Detect which cell encompasses the target text, then output its [x, y] center coordinate. 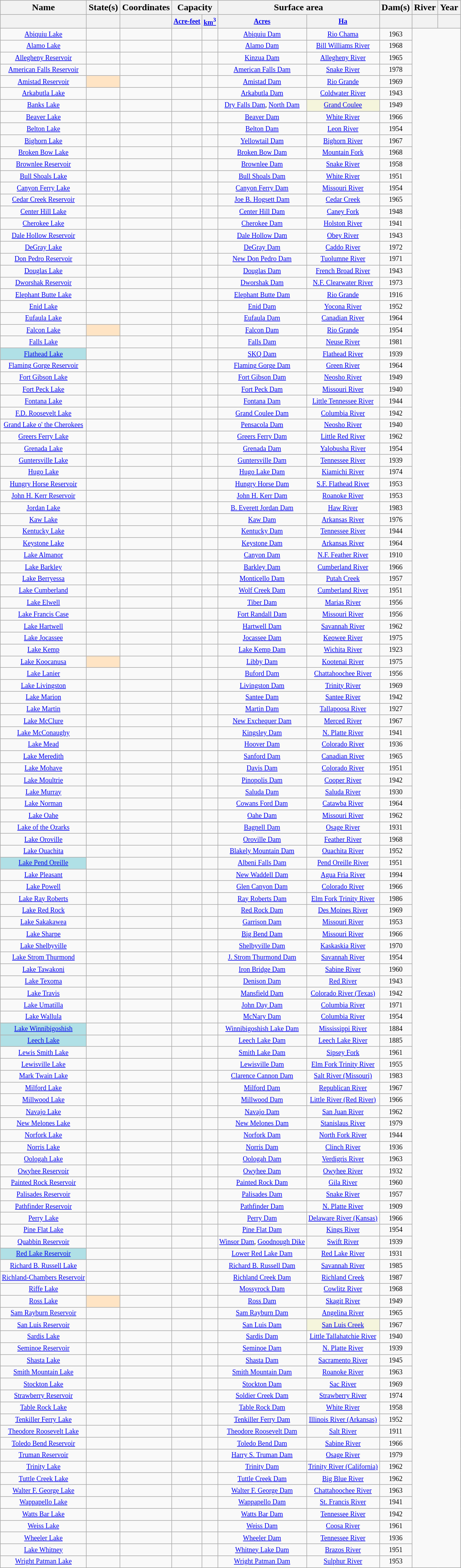
Greers Ferry Lake [43, 437]
Lewis Smith Lake [43, 1052]
Kinzua Dam [262, 58]
Putah Creek [343, 579]
Brazos River [343, 1550]
Guntersville Dam [262, 460]
Strawberry Reservoir [43, 1396]
Trinity River (California) [343, 1467]
Dworshak Dam [262, 283]
Hugo Lake Dam [262, 473]
1972 [396, 248]
Oologah Dam [262, 1159]
Sacramento River [343, 1361]
Dworshak Reservoir [43, 283]
Name [43, 8]
Red Lake River [343, 1253]
Grand Lake o' the Cherokees [43, 425]
Flaming Gorge Reservoir [43, 365]
Pend Oreille River [343, 863]
Wheeler Dam [262, 1538]
1948 [396, 212]
Flathead River [343, 354]
Grand Coulee [343, 106]
Marias River [343, 602]
Lake McClure [43, 721]
John H. Kerr Dam [262, 496]
Libby Dam [262, 662]
Illinois River (Arkansas) [343, 1420]
Hoover Dam [262, 744]
Trinity River [343, 685]
Red Lake Reservoir [43, 1253]
Owyhee River [343, 1171]
Tuttle Creek Lake [43, 1478]
Center Hill Dam [262, 212]
Republican River [343, 1088]
Amistad Reservoir [43, 81]
Yalobusha River [343, 449]
Coosa River [343, 1526]
Kentucky Lake [43, 532]
Ray Roberts Dam [262, 899]
Abiquiu Dam [262, 34]
1955 [396, 1064]
Monticello Dam [262, 579]
Davis Dam [262, 768]
Center Hill Lake [43, 212]
Bighorn River [343, 141]
Catawba River [343, 804]
1978 [396, 70]
Allegheny River [343, 58]
Tenkiller Ferry Lake [43, 1420]
Rio Chama [343, 34]
Tenkiller Ferry Dam [262, 1420]
Lake Travis [43, 993]
Blakely Mountain Dam [262, 851]
Truman Reservoir [43, 1455]
Merced River [343, 721]
Shasta Dam [262, 1361]
Lake Moultrie [43, 780]
Santee Dam [262, 697]
Lake Ouachita [43, 851]
Dale Hollow Reservoir [43, 236]
1945 [396, 1361]
Pathfinder Dam [262, 1206]
Haw River [343, 507]
Joe B. Hogsett Dam [262, 200]
Mossyrock Dam [262, 1289]
Elephant Butte Dam [262, 295]
Shelbyville Dam [262, 946]
Trinity Lake [43, 1467]
Oroville Dam [262, 839]
Norris Lake [43, 1147]
1916 [396, 295]
Lake Powell [43, 887]
Kings River [343, 1230]
Lake Pleasant [43, 875]
Soldier Creek Dam [262, 1396]
New Exchequer Dam [262, 721]
Lake Shelbyville [43, 946]
Leech Lake River [343, 1041]
1973 [396, 283]
Coldwater River [343, 93]
Enid Dam [262, 306]
Theodore Roosevelt Lake [43, 1431]
Swift River [343, 1242]
Lake Texoma [43, 982]
Bull Shoals Lake [43, 176]
DeGray Lake [43, 248]
Acre-feet [187, 22]
Eufaula Lake [43, 318]
Wichita River [343, 650]
Bagnell Dam [262, 827]
Amistad Dam [262, 81]
Smith Mountain Dam [262, 1372]
John Day Dam [262, 1005]
Richard B. Russell Dam [262, 1266]
Lake Meredith [43, 757]
Kiamichi River [343, 473]
Sipsey Fork [343, 1052]
Stockton Dam [262, 1384]
Whitney Lake Dam [262, 1550]
Kaw Dam [262, 520]
Owyhee Dam [262, 1171]
Cherokee Lake [43, 223]
Milford Lake [43, 1088]
Sam Rayburn Dam [262, 1313]
Lake Norman [43, 804]
Pathfinder Reservoir [43, 1206]
Flathead Lake [43, 354]
Fort Randall Dam [262, 615]
Cedar Creek [343, 200]
DeGray Dam [262, 248]
Caddo River [343, 248]
Arkabutla Lake [43, 93]
Hugo Lake [43, 473]
Cherokee Dam [262, 223]
Weiss Lake [43, 1526]
Kaw Lake [43, 520]
Ha [343, 22]
Year [449, 8]
Little River (Red River) [343, 1100]
New Don Pedro Dam [262, 259]
Leon River [343, 129]
Pensacola Dam [262, 425]
Kentucky Dam [262, 532]
Sardis Dam [262, 1336]
Lake Ray Roberts [43, 899]
1970 [396, 946]
Hartwell Dam [262, 626]
Wappapello Dam [262, 1503]
Little Tennessee River [343, 401]
Cedar Creek Reservoir [43, 200]
New Waddell Dam [262, 875]
Watts Bar Dam [262, 1514]
Abiquiu Lake [43, 34]
1981 [396, 342]
Lake Berryessa [43, 579]
Buford Dam [262, 674]
Guntersville Lake [43, 460]
Canyon Ferry Lake [43, 188]
F.D. Roosevelt Lake [43, 413]
Fort Peck Lake [43, 390]
Skagit River [343, 1301]
Fort Gibson Lake [43, 378]
Pine Flat Lake [43, 1230]
Beaver Lake [43, 117]
Stockton Lake [43, 1384]
Capacity [195, 8]
Acres [262, 22]
Caney Fork [343, 212]
N.F. Clearwater River [343, 283]
Feather River [343, 839]
Painted Rock Dam [262, 1183]
Trinity Dam [262, 1467]
Red Rock Dam [262, 910]
Hungry Horse Reservoir [43, 484]
Clinch River [343, 1147]
Owyhee Reservoir [43, 1171]
Falls Dam [262, 342]
Lake Umatilla [43, 1005]
Millwood Lake [43, 1100]
Iron Bridge Dam [262, 969]
Bill Williams River [343, 46]
Martin Dam [262, 709]
SKQ Dam [262, 354]
Quabbin Reservoir [43, 1242]
Sulphur River [343, 1562]
Clarence Cannon Dam [262, 1076]
State(s) [103, 8]
Belton Lake [43, 129]
Fontana Lake [43, 401]
B. Everett Jordan Dam [262, 507]
Lake Sakakawea [43, 922]
Painted Rock Reservoir [43, 1183]
Flaming Gorge Dam [262, 365]
Saluda River [343, 792]
Palisades Reservoir [43, 1194]
Richland Creek [343, 1278]
Sac River [343, 1384]
Wright Patman Lake [43, 1562]
Dry Falls Dam, North Dam [262, 106]
Holston River [343, 223]
1986 [396, 899]
Norfork Lake [43, 1135]
Alamo Lake [43, 46]
Arkabutla Dam [262, 93]
Saluda Dam [262, 792]
Albeni Falls Dam [262, 863]
Elephant Butte Lake [43, 295]
J. Strom Thurmond Dam [262, 958]
Brownlee Dam [262, 164]
Lake Pend Oreille [43, 863]
Eufaula Dam [262, 318]
Lake of the Ozarks [43, 827]
Lake Lanier [43, 674]
Brownlee Reservoir [43, 164]
Oahe Dam [262, 816]
Douglas Lake [43, 271]
Dam(s) [396, 8]
km3 [210, 22]
Grand Coulee Dam [262, 413]
Salt River (Missouri) [343, 1076]
Allegheny Reservoir [43, 58]
John H. Kerr Reservoir [43, 496]
Lake Marion [43, 697]
Don Pedro Reservoir [43, 259]
Wright Patman Dam [262, 1562]
Falcon Lake [43, 330]
Walter F. George Lake [43, 1491]
Leech Lake [43, 1041]
Seminoe Dam [262, 1348]
Barkley Dam [262, 567]
McNary Dam [262, 1017]
Wheeler Lake [43, 1538]
Pine Flat Dam [262, 1230]
Lewisville Dam [262, 1064]
Mansfield Dam [262, 993]
San Luis Dam [262, 1325]
1927 [396, 709]
Lake Almanor [43, 555]
Lower Red Lake Dam [262, 1253]
Beaver Dam [262, 117]
San Luis Reservoir [43, 1325]
Salt River [343, 1431]
Cowlitz River [343, 1289]
Keystone Lake [43, 543]
Douglas Dam [262, 271]
Tiber Dam [262, 602]
Lake Oroville [43, 839]
Lake Livingston [43, 685]
Enid Lake [43, 306]
Leech Lake Dam [262, 1041]
Keystone Dam [262, 543]
Kingsley Dam [262, 733]
1932 [396, 1171]
Grenada Dam [262, 449]
Yellowtail Dam [262, 141]
Walter F. George Dam [262, 1491]
Lake Elwell [43, 602]
Little Red River [343, 437]
Lake Whitney [43, 1550]
Tuttle Creek Dam [262, 1478]
Des Moines River [343, 910]
Broken Bow Dam [262, 153]
1985 [396, 1266]
North Fork River [343, 1135]
1909 [396, 1206]
Jocassee Dam [262, 638]
Perry Dam [262, 1219]
Winnibigoshish Lake Dam [262, 1029]
Lake Mead [43, 744]
San Juan River [343, 1111]
Table Rock Lake [43, 1408]
Alamo Dam [262, 46]
Kootenai River [343, 662]
Ouachita River [343, 851]
Weiss Dam [262, 1526]
Mississippi River [343, 1029]
Lake Mohave [43, 768]
Obey River [343, 236]
Sanford Dam [262, 757]
Harry S. Truman Dam [262, 1455]
Wolf Creek Dam [262, 591]
River [425, 8]
Sam Rayburn Reservoir [43, 1313]
Norris Dam [262, 1147]
Lake Hartwell [43, 626]
Livingston Dam [262, 685]
Jordan Lake [43, 507]
Lake Jocassee [43, 638]
Milford Dam [262, 1088]
Table Rock Dam [262, 1408]
1910 [396, 555]
Watts Bar Lake [43, 1514]
Wappapello Lake [43, 1503]
Fort Peck Dam [262, 390]
1911 [396, 1431]
Delaware River (Kansas) [343, 1219]
Lake Kemp Dam [262, 650]
Verdigris River [343, 1159]
Hungry Horse Dam [262, 484]
New Melones Lake [43, 1124]
Lake Oahe [43, 816]
Tuolumne River [343, 259]
Stanislaus River [343, 1124]
Lake Red Rock [43, 910]
Mark Twain Lake [43, 1076]
Lake Koocanusa [43, 662]
Bull Shoals Dam [262, 176]
S.F. Flathead River [343, 484]
New Melones Dam [262, 1124]
Theodore Roosevelt Dam [262, 1431]
Broken Bow Lake [43, 153]
Sardis Lake [43, 1336]
Richland-Chambers Reservoir [43, 1278]
St. Francis River [343, 1503]
Cooper River [343, 780]
Pinopolis Dam [262, 780]
Cowans Ford Dam [262, 804]
Mountain Fork [343, 153]
Toledo Bend Reservoir [43, 1443]
Santee River [343, 697]
Denison Dam [262, 982]
Lake Martin [43, 709]
1994 [396, 875]
Oologah Lake [43, 1159]
French Broad River [343, 271]
Seminoe Reservoir [43, 1348]
1923 [396, 650]
Norfork Dam [262, 1135]
Neuse River [343, 342]
Lewisville Lake [43, 1064]
Lake McConaughy [43, 733]
Lake Barkley [43, 567]
Lake Francis Case [43, 615]
Coordinates [146, 8]
Belton Dam [262, 129]
N.F. Feather River [343, 555]
Lake Murray [43, 792]
Lake Wallula [43, 1017]
Canyon Dam [262, 555]
Lake Winnibigoshish [43, 1029]
Smith Lake Dam [262, 1052]
Fontana Dam [262, 401]
Ross Dam [262, 1301]
Keowee River [343, 638]
Dale Hollow Dam [262, 236]
Little Tallahatchie River [343, 1336]
Green River [343, 365]
Tallapoosa River [343, 709]
Strawberry River [343, 1396]
Lake Strom Thurmond [43, 958]
Navajo Lake [43, 1111]
Riffe Lake [43, 1289]
Palisades Dam [262, 1194]
Surface area [298, 8]
Lake Kemp [43, 650]
Smith Mountain Lake [43, 1372]
Glen Canyon Dam [262, 887]
Yocona River [343, 306]
Fort Gibson Dam [262, 378]
Canyon Ferry Dam [262, 188]
Colorado River (Texas) [343, 993]
Big Bend Dam [262, 934]
Shasta Lake [43, 1361]
Ross Lake [43, 1301]
Perry Lake [43, 1219]
Richland Creek Dam [262, 1278]
Kaskaskia River [343, 946]
Banks Lake [43, 106]
Agua Fria River [343, 875]
Navajo Dam [262, 1111]
Red River [343, 982]
Grenada Lake [43, 449]
Greers Ferry Dam [262, 437]
1885 [396, 1041]
Lake Tawakoni [43, 969]
1987 [396, 1278]
Angelina River [343, 1313]
Millwood Dam [262, 1100]
San Luis Creek [343, 1325]
Gila River [343, 1183]
Bighorn Lake [43, 141]
Richard B. Russell Lake [43, 1266]
Garrison Dam [262, 922]
1976 [396, 520]
Falcon Dam [262, 330]
Falls Lake [43, 342]
Lake Cumberland [43, 591]
1930 [396, 792]
Toledo Bend Dam [262, 1443]
American Falls Dam [262, 70]
Winsor Dam, Goodnough Dike [262, 1242]
1884 [396, 1029]
Big Blue River [343, 1478]
Lake Sharpe [43, 934]
American Falls Reservoir [43, 70]
